Find where the given text appears and provide that cell's center as [x, y] coordinate. 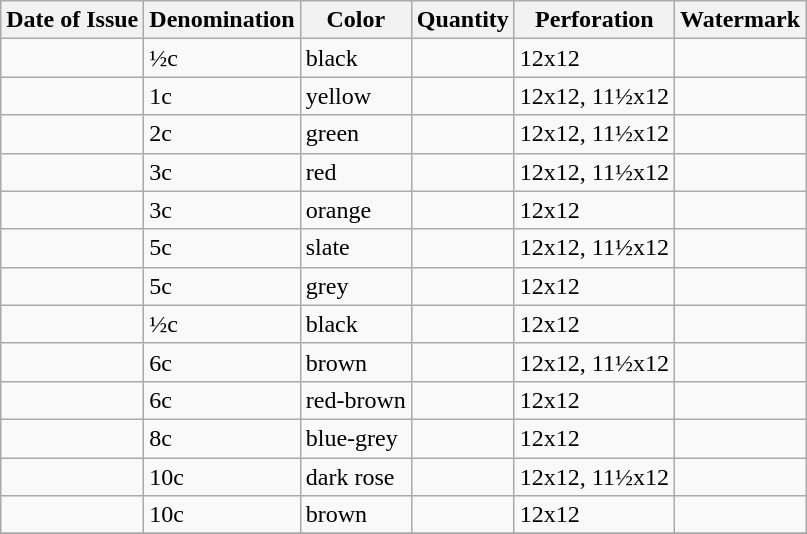
1c [222, 96]
Denomination [222, 20]
Perforation [594, 20]
slate [356, 248]
yellow [356, 96]
Date of Issue [72, 20]
dark rose [356, 477]
Quantity [462, 20]
green [356, 134]
2c [222, 134]
red [356, 172]
orange [356, 210]
Color [356, 20]
red-brown [356, 400]
grey [356, 286]
blue-grey [356, 438]
8c [222, 438]
Watermark [740, 20]
